Identify which cell holds the provided text, then report its [x, y] central coordinate. 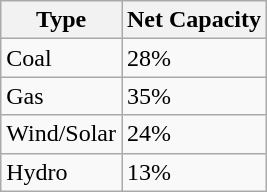
35% [194, 96]
28% [194, 58]
24% [194, 134]
Type [62, 20]
Coal [62, 58]
Hydro [62, 172]
Gas [62, 96]
Wind/Solar [62, 134]
Net Capacity [194, 20]
13% [194, 172]
